Find where the given text appears and provide that cell's center as [X, Y] coordinate. 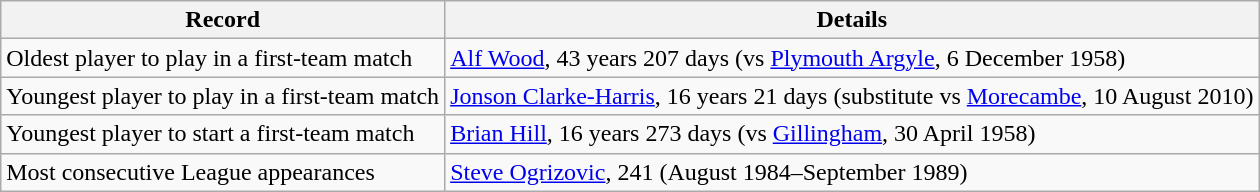
Oldest player to play in a first-team match [223, 58]
Brian Hill, 16 years 273 days (vs Gillingham, 30 April 1958) [852, 134]
Youngest player to start a first-team match [223, 134]
Youngest player to play in a first-team match [223, 96]
Details [852, 20]
Most consecutive League appearances [223, 172]
Alf Wood, 43 years 207 days (vs Plymouth Argyle, 6 December 1958) [852, 58]
Jonson Clarke-Harris, 16 years 21 days (substitute vs Morecambe, 10 August 2010) [852, 96]
Steve Ogrizovic, 241 (August 1984–September 1989) [852, 172]
Record [223, 20]
